Scan for the cell matching the given text and deliver its [x, y] coordinate at center. 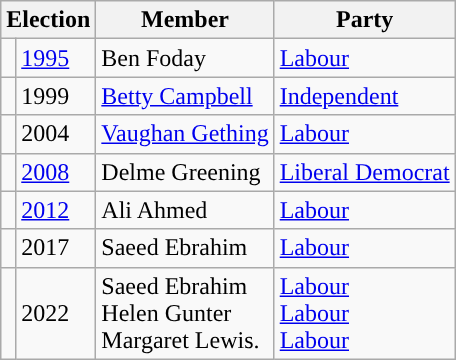
2012 [56, 210]
2004 [56, 134]
Independent [364, 96]
LabourLabourLabour [364, 313]
Party [364, 20]
2008 [56, 172]
Betty Campbell [185, 96]
Election [48, 20]
Ben Foday [185, 58]
2017 [56, 248]
Delme Greening [185, 172]
Saeed EbrahimHelen GunterMargaret Lewis. [185, 313]
1995 [56, 58]
Ali Ahmed [185, 210]
Member [185, 20]
Liberal Democrat [364, 172]
2022 [56, 313]
Vaughan Gething [185, 134]
Saeed Ebrahim [185, 248]
1999 [56, 96]
